From the cell containing the given text, extract its center point as [X, Y] coordinate. 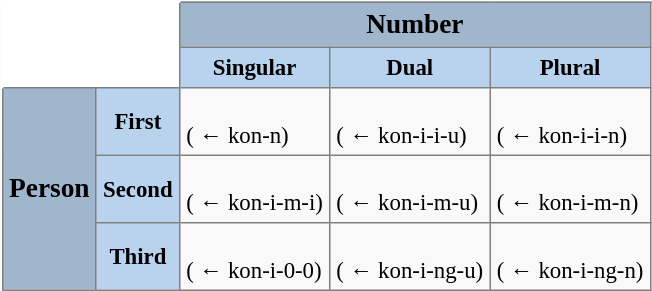
Number [414, 24]
Plural [570, 66]
( ← kon-i-0-0) [254, 256]
( ← kon-i-i-u) [410, 121]
Second [138, 188]
( ← kon-i-ng-u) [410, 256]
Person [49, 188]
( ← kon-n) [254, 121]
( ← kon-i-m-i) [254, 188]
( ← kon-i-i-n) [570, 121]
Singular [254, 66]
( ← kon-i-ng-n) [570, 256]
First [138, 121]
( ← kon-i-m-n) [570, 188]
( ← kon-i-m-u) [410, 188]
Third [138, 256]
Dual [410, 66]
